Detect which cell encompasses the target text, then output its [X, Y] center coordinate. 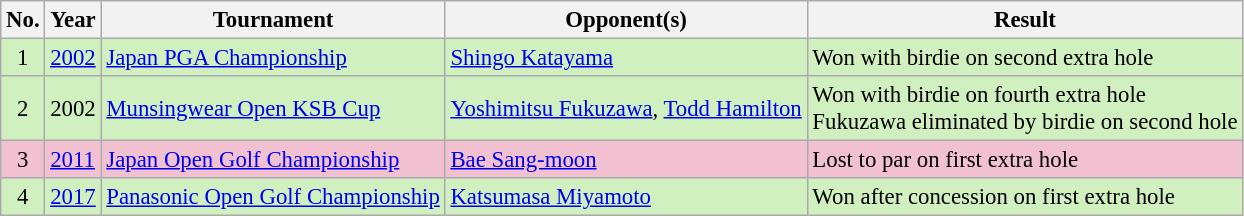
2011 [73, 160]
1 [23, 58]
Lost to par on first extra hole [1025, 160]
Munsingwear Open KSB Cup [273, 108]
Opponent(s) [626, 20]
Year [73, 20]
2 [23, 108]
Yoshimitsu Fukuzawa, Todd Hamilton [626, 108]
Japan Open Golf Championship [273, 160]
4 [23, 197]
Japan PGA Championship [273, 58]
2017 [73, 197]
Won with birdie on fourth extra holeFukuzawa eliminated by birdie on second hole [1025, 108]
3 [23, 160]
Tournament [273, 20]
Won after concession on first extra hole [1025, 197]
Katsumasa Miyamoto [626, 197]
Won with birdie on second extra hole [1025, 58]
Result [1025, 20]
Shingo Katayama [626, 58]
No. [23, 20]
Panasonic Open Golf Championship [273, 197]
Bae Sang-moon [626, 160]
